For the text-containing cell, return its midpoint in (X, Y) coordinate format. 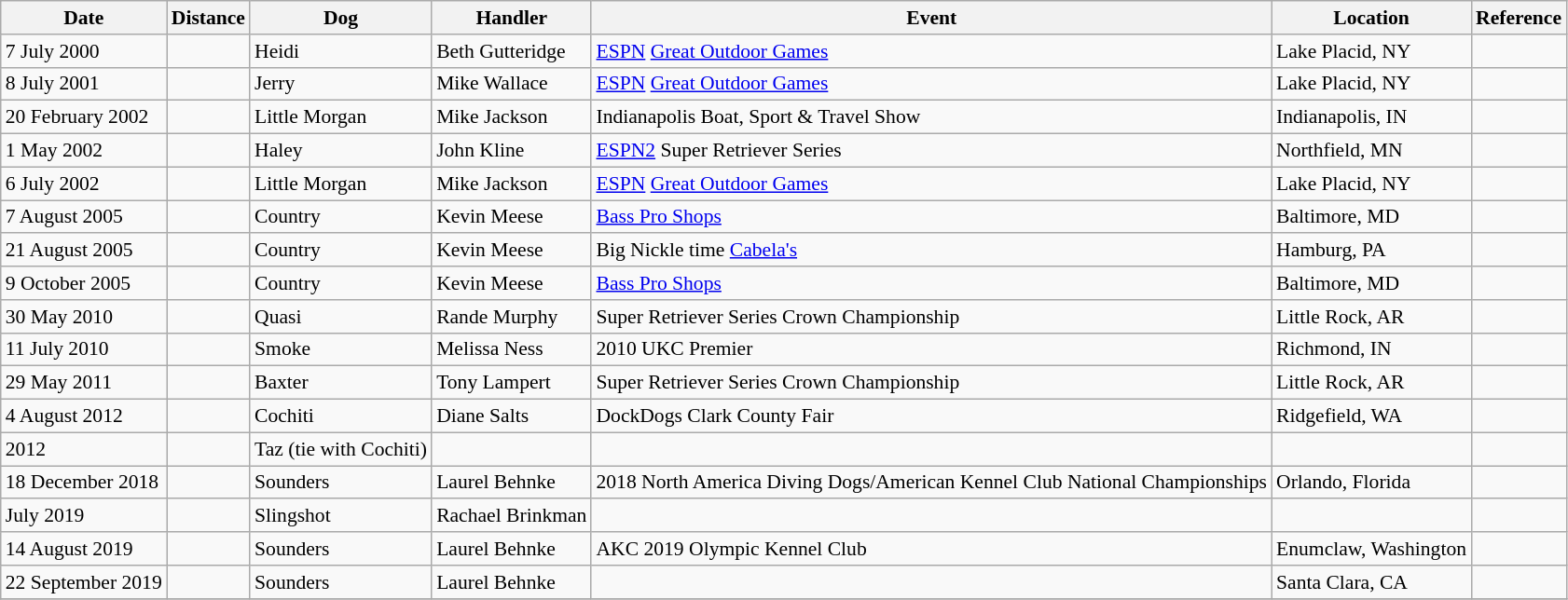
Rande Murphy (511, 317)
Reference (1519, 18)
Slingshot (341, 516)
1 May 2002 (84, 151)
Rachael Brinkman (511, 516)
20 February 2002 (84, 117)
July 2019 (84, 516)
Haley (341, 151)
Cochiti (341, 416)
2012 (84, 449)
Baxter (341, 383)
Event (931, 18)
Distance (209, 18)
Santa Clara, CA (1371, 582)
Enumclaw, Washington (1371, 549)
2010 UKC Premier (931, 349)
ESPN2 Super Retriever Series (931, 151)
Ridgefield, WA (1371, 416)
6 July 2002 (84, 184)
Heidi (341, 51)
Tony Lampert (511, 383)
Hamburg, PA (1371, 251)
Northfield, MN (1371, 151)
Richmond, IN (1371, 349)
Big Nickle time Cabela's (931, 251)
Quasi (341, 317)
Indianapolis Boat, Sport & Travel Show (931, 117)
Date (84, 18)
14 August 2019 (84, 549)
21 August 2005 (84, 251)
Beth Gutteridge (511, 51)
22 September 2019 (84, 582)
30 May 2010 (84, 317)
Taz (tie with Cochiti) (341, 449)
7 August 2005 (84, 217)
11 July 2010 (84, 349)
4 August 2012 (84, 416)
8 July 2001 (84, 84)
18 December 2018 (84, 483)
DockDogs Clark County Fair (931, 416)
Location (1371, 18)
7 July 2000 (84, 51)
29 May 2011 (84, 383)
Handler (511, 18)
Melissa Ness (511, 349)
John Kline (511, 151)
Mike Wallace (511, 84)
Jerry (341, 84)
Diane Salts (511, 416)
Dog (341, 18)
2018 North America Diving Dogs/American Kennel Club National Championships (931, 483)
Orlando, Florida (1371, 483)
Smoke (341, 349)
Indianapolis, IN (1371, 117)
AKC 2019 Olympic Kennel Club (931, 549)
9 October 2005 (84, 283)
